Determine the [x, y] coordinate at the center of the cell enclosing the given text.  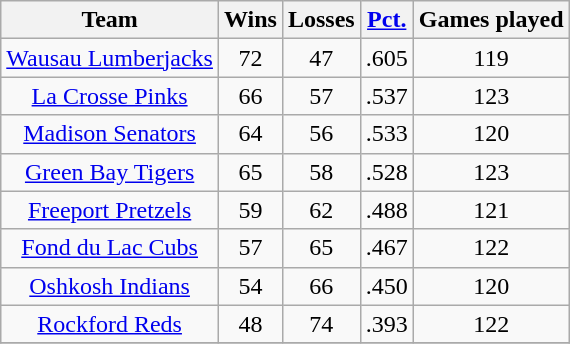
Madison Senators [110, 134]
.393 [386, 324]
74 [321, 324]
Wins [250, 20]
Games played [491, 20]
Rockford Reds [110, 324]
.488 [386, 210]
La Crosse Pinks [110, 96]
Fond du Lac Cubs [110, 248]
Green Bay Tigers [110, 172]
Wausau Lumberjacks [110, 58]
.450 [386, 286]
Pct. [386, 20]
72 [250, 58]
47 [321, 58]
.528 [386, 172]
Losses [321, 20]
58 [321, 172]
Oshkosh Indians [110, 286]
56 [321, 134]
59 [250, 210]
.605 [386, 58]
Team [110, 20]
48 [250, 324]
54 [250, 286]
.467 [386, 248]
Freeport Pretzels [110, 210]
62 [321, 210]
121 [491, 210]
.533 [386, 134]
64 [250, 134]
119 [491, 58]
.537 [386, 96]
